Detect which cell encompasses the target text, then output its [X, Y] center coordinate. 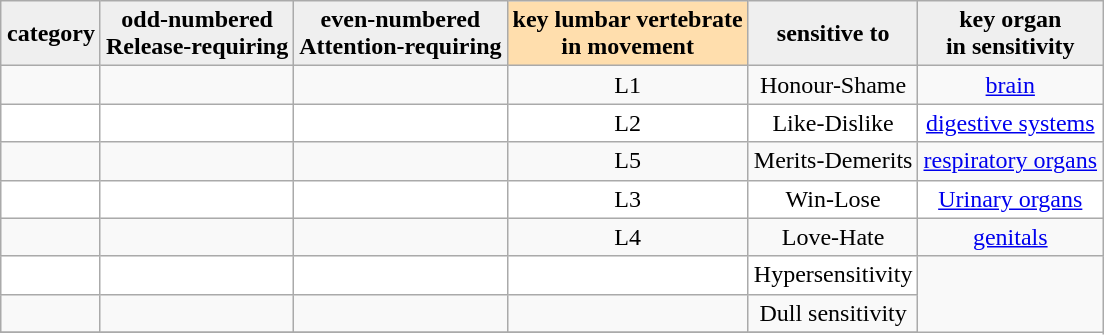
L3 [628, 199]
L5 [628, 161]
category [50, 34]
respiratory organs [1010, 161]
L2 [628, 123]
key organin sensitivity [1010, 34]
digestive systems [1010, 123]
genitals [1010, 237]
Hypersensitivity [833, 275]
odd-numbered Release-requiring [196, 34]
key lumbar vertebratein movement [628, 34]
sensitive to [833, 34]
L1 [628, 85]
Honour-Shame [833, 85]
Dull sensitivity [833, 313]
Like-Dislike [833, 123]
Urinary organs [1010, 199]
L4 [628, 237]
brain [1010, 85]
Love-Hate [833, 237]
even-numbered Attention-requiring [400, 34]
Win-Lose [833, 199]
Merits-Demerits [833, 161]
